Identify which cell holds the provided text, then report its (x, y) central coordinate. 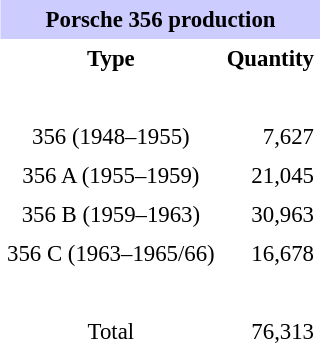
21,045 (270, 176)
356 C (1963–1965/66) (111, 254)
7,627 (270, 136)
356 (1948–1955) (111, 136)
356 B (1959–1963) (111, 214)
30,963 (270, 214)
Porsche 356 production (160, 20)
Quantity (270, 58)
16,678 (270, 254)
Type (111, 58)
356 A (1955–1959) (111, 176)
